Locate the cell with the specified text and output its (x, y) center coordinate. 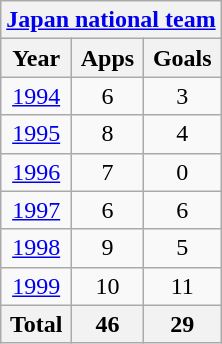
46 (108, 324)
1996 (36, 172)
1994 (36, 96)
1998 (36, 248)
Total (36, 324)
7 (108, 172)
29 (182, 324)
1997 (36, 210)
0 (182, 172)
10 (108, 286)
1995 (36, 134)
Apps (108, 58)
Year (36, 58)
11 (182, 286)
5 (182, 248)
9 (108, 248)
4 (182, 134)
Japan national team (111, 20)
3 (182, 96)
Goals (182, 58)
8 (108, 134)
1999 (36, 286)
